Determine the [X, Y] coordinate at the center of the cell enclosing the given text.  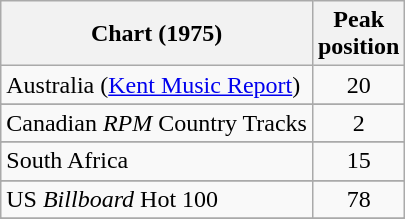
15 [358, 161]
Peakposition [358, 34]
Chart (1975) [157, 34]
78 [358, 199]
20 [358, 85]
Canadian RPM Country Tracks [157, 123]
Australia (Kent Music Report) [157, 85]
US Billboard Hot 100 [157, 199]
2 [358, 123]
South Africa [157, 161]
